Find where the given text appears and provide that cell's center as [x, y] coordinate. 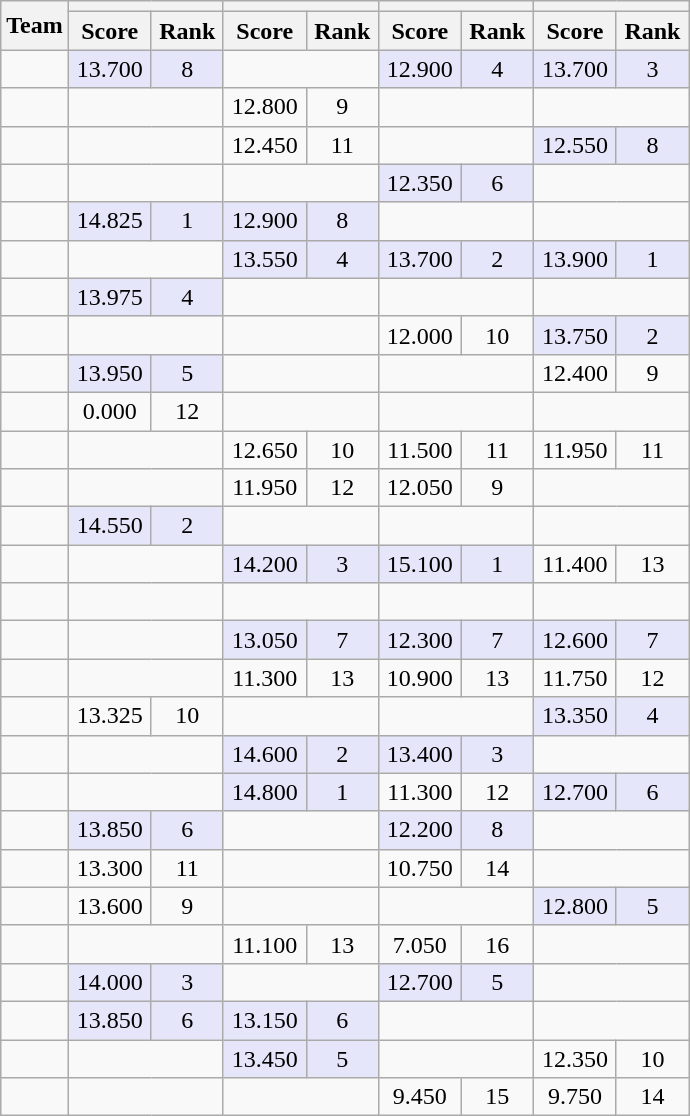
9.450 [420, 1097]
9.750 [574, 1097]
12.200 [420, 830]
16 [497, 944]
13.900 [574, 259]
10.750 [420, 868]
14.550 [110, 526]
11.750 [574, 678]
7.050 [420, 944]
15.100 [420, 564]
13.325 [110, 716]
12.600 [574, 640]
13.975 [110, 297]
12.050 [420, 488]
12.300 [420, 640]
13.400 [420, 754]
11.500 [420, 449]
13.950 [110, 373]
11.400 [574, 564]
13.150 [264, 1020]
0.000 [110, 411]
10.900 [420, 678]
14.200 [264, 564]
13.550 [264, 259]
11.100 [264, 944]
13.750 [574, 335]
14.825 [110, 221]
Team [35, 26]
13.450 [264, 1059]
12.650 [264, 449]
15 [497, 1097]
12.550 [574, 145]
12.000 [420, 335]
12.450 [264, 145]
12.400 [574, 373]
13.600 [110, 906]
13.350 [574, 716]
14.000 [110, 982]
13.300 [110, 868]
13.050 [264, 640]
14.800 [264, 792]
14.600 [264, 754]
